Determine the (X, Y) coordinate at the center of the cell enclosing the given text.  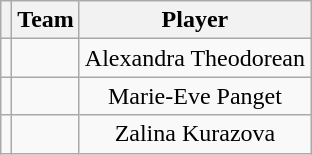
Zalina Kurazova (194, 134)
Player (194, 20)
Alexandra Theodorean (194, 58)
Team (46, 20)
Marie-Eve Panget (194, 96)
